Provide the [X, Y] coordinate of the cell's center where the given text is located.  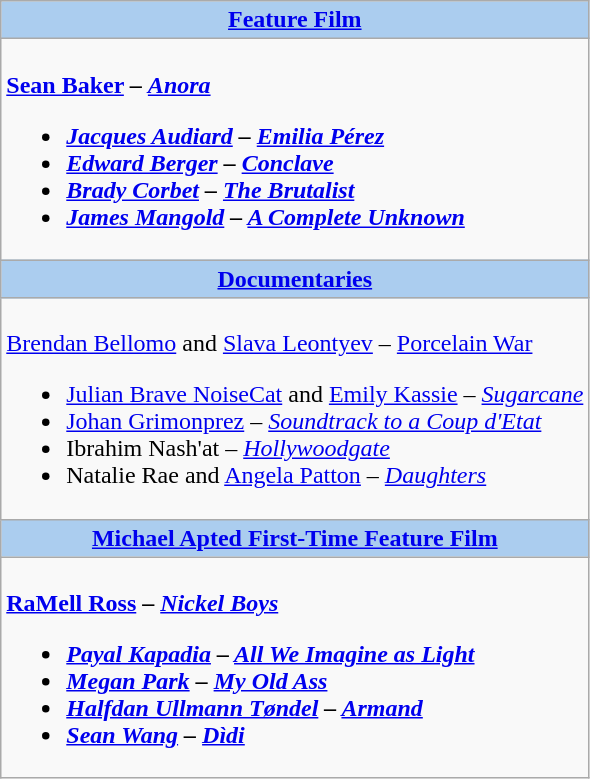
Documentaries [295, 279]
Sean Baker – AnoraJacques Audiard – Emilia PérezEdward Berger – ConclaveBrady Corbet – The BrutalistJames Mangold – A Complete Unknown [295, 150]
RaMell Ross – Nickel BoysPayal Kapadia – All We Imagine as LightMegan Park – My Old AssHalfdan Ullmann Tøndel – ArmandSean Wang – Dìdi [295, 668]
Feature Film [295, 20]
Michael Apted First-Time Feature Film [295, 538]
